Locate the cell with the specified text and output its (X, Y) center coordinate. 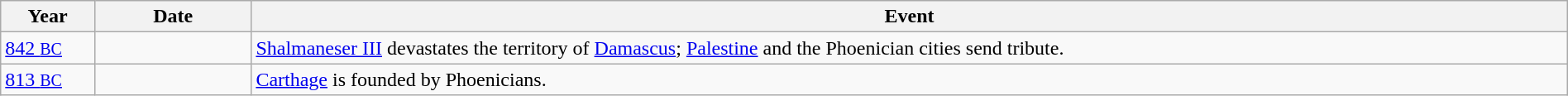
Carthage is founded by Phoenicians. (910, 79)
Date (172, 17)
Event (910, 17)
813 BC (48, 79)
842 BC (48, 48)
Year (48, 17)
Shalmaneser III devastates the territory of Damascus; Palestine and the Phoenician cities send tribute. (910, 48)
